Detect which cell encompasses the target text, then output its (X, Y) center coordinate. 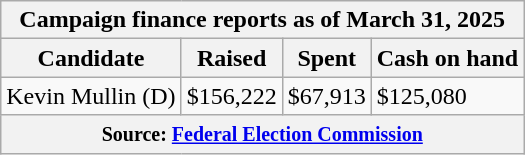
Raised (232, 58)
$156,222 (232, 96)
Kevin Mullin (D) (91, 96)
Cash on hand (447, 58)
$67,913 (326, 96)
$125,080 (447, 96)
Spent (326, 58)
Source: Federal Election Commission (262, 134)
Candidate (91, 58)
Campaign finance reports as of March 31, 2025 (262, 20)
